Search for the cell housing the specified text and yield its (X, Y) center coordinate. 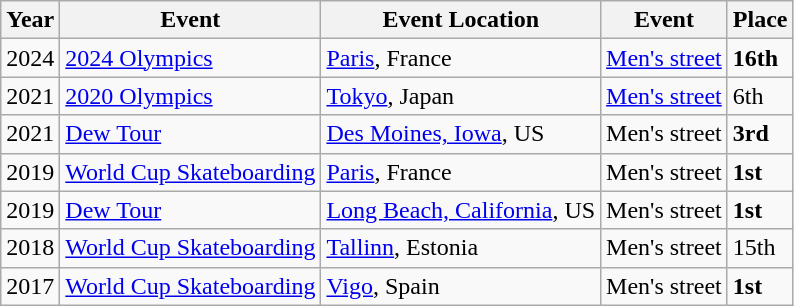
Tokyo, Japan (461, 96)
16th (760, 58)
Tallinn, Estonia (461, 248)
Des Moines, Iowa, US (461, 134)
Vigo, Spain (461, 286)
Long Beach, California, US (461, 210)
2018 (30, 248)
2024 (30, 58)
Year (30, 20)
15th (760, 248)
2024 Olympics (190, 58)
2020 Olympics (190, 96)
Place (760, 20)
Event Location (461, 20)
6th (760, 96)
3rd (760, 134)
2017 (30, 286)
